Identify which cell holds the provided text, then report its [X, Y] central coordinate. 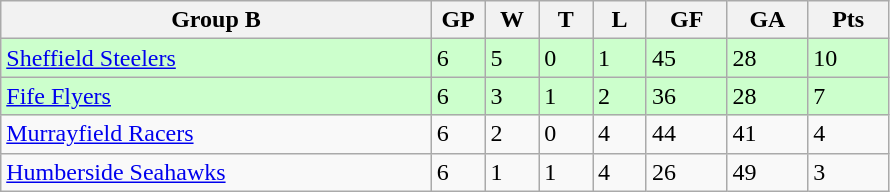
Pts [848, 20]
Fife Flyers [216, 96]
GF [686, 20]
44 [686, 134]
Humberside Seahawks [216, 172]
W [512, 20]
26 [686, 172]
Sheffield Steelers [216, 58]
45 [686, 58]
GP [458, 20]
GA [768, 20]
36 [686, 96]
7 [848, 96]
Group B [216, 20]
5 [512, 58]
49 [768, 172]
L [620, 20]
T [566, 20]
Murrayfield Racers [216, 134]
41 [768, 134]
10 [848, 58]
